From the cell containing the given text, extract its center point as [X, Y] coordinate. 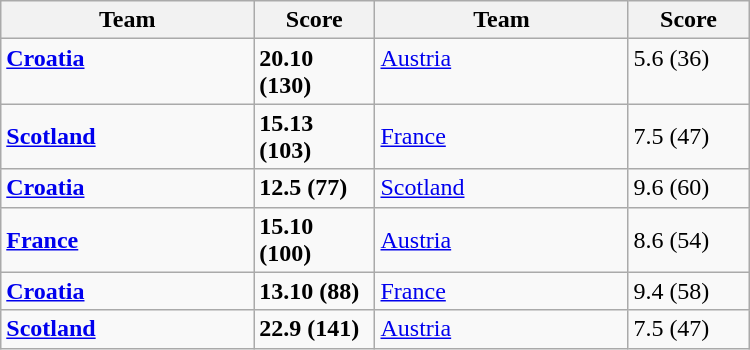
9.6 (60) [688, 188]
20.10 (130) [314, 72]
9.4 (58) [688, 291]
12.5 (77) [314, 188]
13.10 (88) [314, 291]
8.6 (54) [688, 240]
15.10 (100) [314, 240]
15.13 (103) [314, 136]
22.9 (141) [314, 329]
5.6 (36) [688, 72]
